Output the [x, y] coordinate of the center of the cell containing the given text.  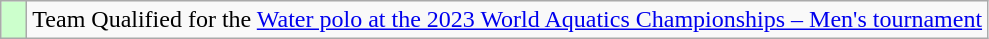
Team Qualified for the Water polo at the 2023 World Aquatics Championships – Men's tournament [508, 20]
